Scan for the cell matching the given text and deliver its (X, Y) coordinate at center. 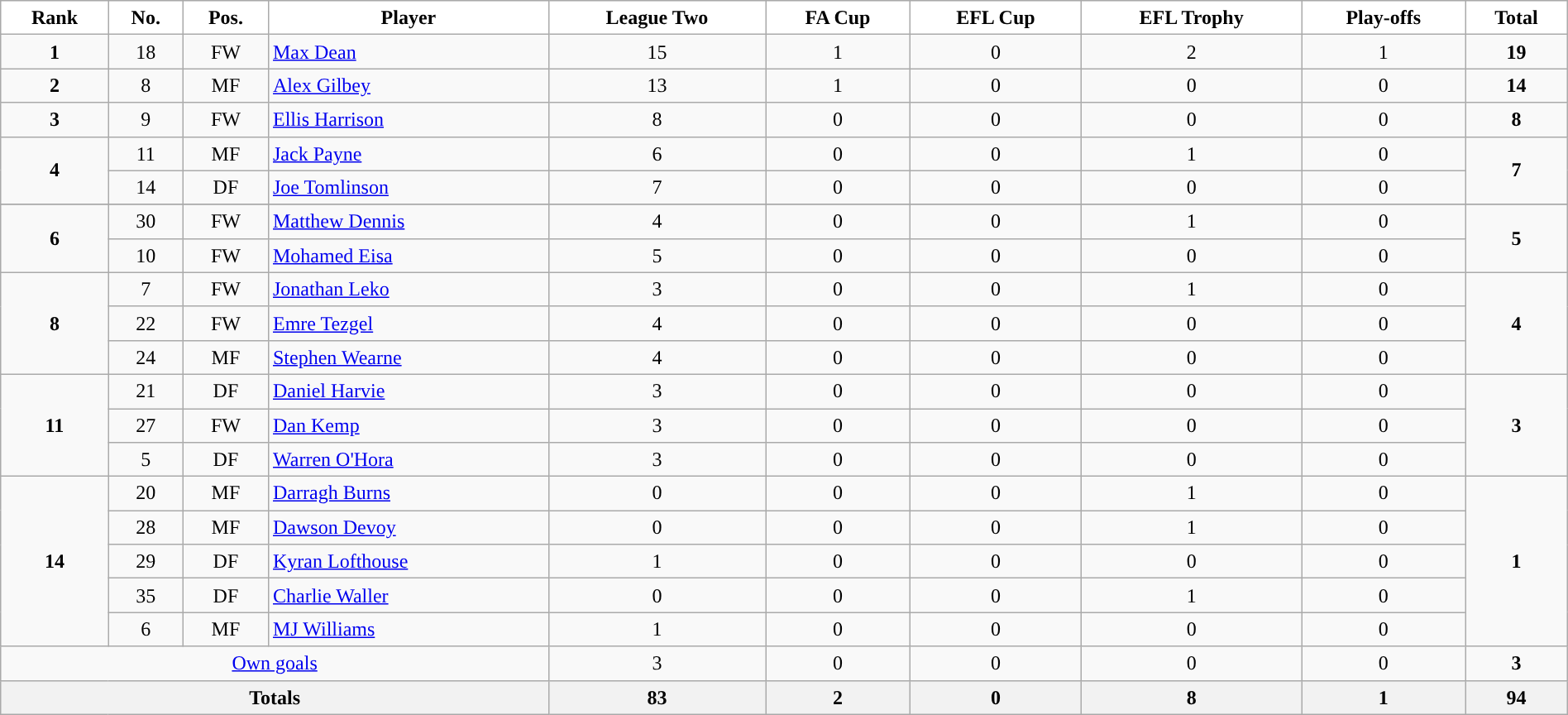
Daniel Harvie (409, 391)
22 (146, 323)
Charlie Waller (409, 596)
Joe Tomlinson (409, 187)
Stephen Wearne (409, 357)
Alex Gilbey (409, 86)
13 (657, 86)
Rank (55, 18)
21 (146, 391)
FA Cup (839, 18)
EFL Cup (996, 18)
19 (1517, 51)
10 (146, 255)
EFL Trophy (1191, 18)
24 (146, 357)
Mohamed Eisa (409, 255)
Own goals (275, 664)
Total (1517, 18)
20 (146, 493)
Darragh Burns (409, 493)
28 (146, 528)
Jonathan Leko (409, 290)
83 (657, 697)
29 (146, 561)
No. (146, 18)
15 (657, 51)
Emre Tezgel (409, 323)
Max Dean (409, 51)
Player (409, 18)
Play-offs (1384, 18)
MJ Williams (409, 629)
Kyran Lofthouse (409, 561)
27 (146, 425)
Dawson Devoy (409, 528)
9 (146, 119)
Jack Payne (409, 154)
League Two (657, 18)
Dan Kemp (409, 425)
Matthew Dennis (409, 222)
Warren O'Hora (409, 460)
Pos. (225, 18)
18 (146, 51)
30 (146, 222)
35 (146, 596)
Totals (275, 697)
94 (1517, 697)
Ellis Harrison (409, 119)
